Determine the (X, Y) coordinate at the center of the cell enclosing the given text.  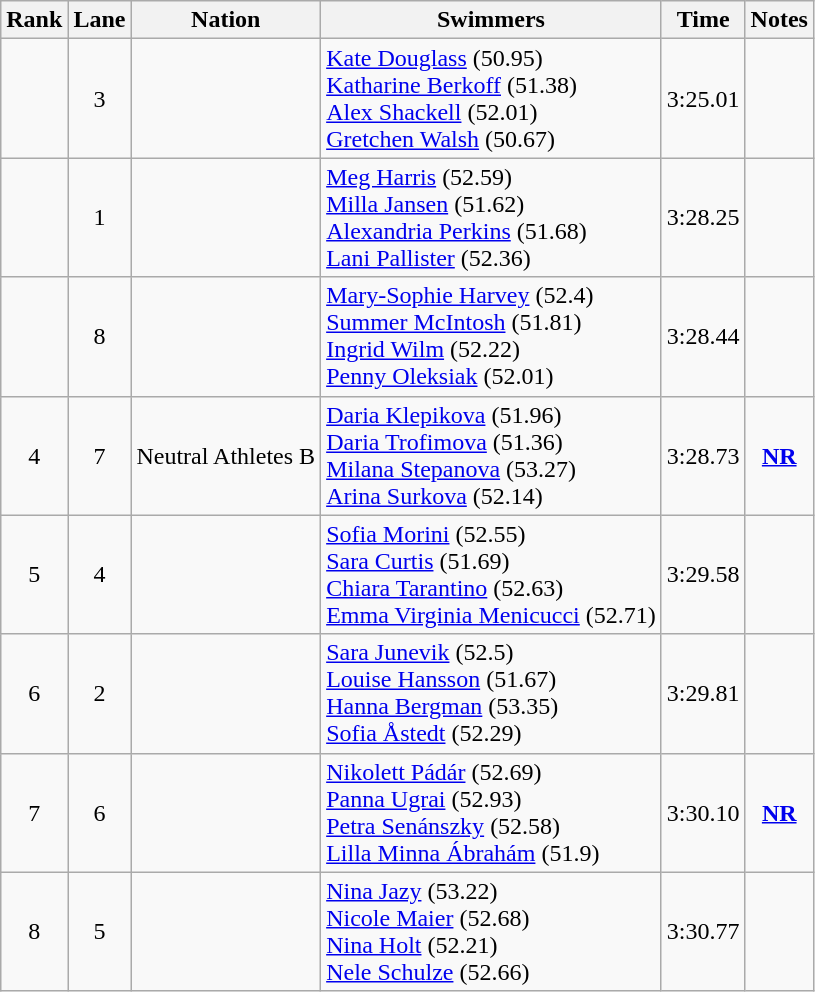
2 (100, 694)
1 (100, 218)
Notes (779, 20)
Time (703, 20)
Sara Junevik (52.5)Louise Hansson (51.67)Hanna Bergman (53.35)Sofia Åstedt (52.29) (492, 694)
3:28.73 (703, 456)
Nikolett Pádár (52.69)Panna Ugrai (52.93)Petra Senánszky (52.58)Lilla Minna Ábrahám (51.9) (492, 812)
3:29.81 (703, 694)
Lane (100, 20)
Swimmers (492, 20)
3 (100, 98)
3:30.10 (703, 812)
Nina Jazy (53.22)Nicole Maier (52.68)Nina Holt (52.21)Nele Schulze (52.66) (492, 932)
Sofia Morini (52.55)Sara Curtis (51.69)Chiara Tarantino (52.63)Emma Virginia Menicucci (52.71) (492, 574)
3:25.01 (703, 98)
Daria Klepikova (51.96)Daria Trofimova (51.36)Milana Stepanova (53.27)Arina Surkova (52.14) (492, 456)
3:29.58 (703, 574)
Mary-Sophie Harvey (52.4)Summer McIntosh (51.81)Ingrid Wilm (52.22)Penny Oleksiak (52.01) (492, 336)
3:30.77 (703, 932)
3:28.25 (703, 218)
Meg Harris (52.59)Milla Jansen (51.62)Alexandria Perkins (51.68)Lani Pallister (52.36) (492, 218)
Kate Douglass (50.95)Katharine Berkoff (51.38)Alex Shackell (52.01)Gretchen Walsh (50.67) (492, 98)
3:28.44 (703, 336)
Nation (226, 20)
Neutral Athletes B (226, 456)
Rank (34, 20)
